Return [X, Y] of the center of cell containing provided text 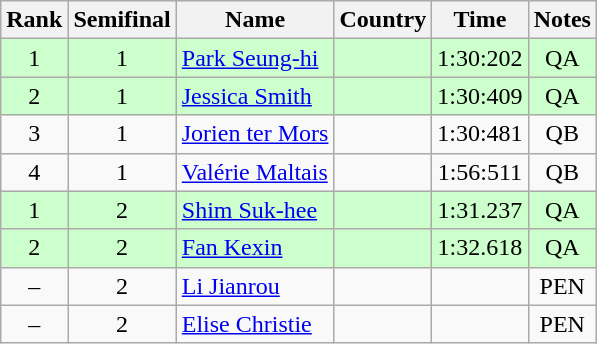
Country [383, 20]
Jorien ter Mors [255, 134]
Valérie Maltais [255, 172]
Fan Kexin [255, 248]
1:30:409 [480, 96]
3 [34, 134]
Rank [34, 20]
1:56:511 [480, 172]
Li Jianrou [255, 286]
Notes [562, 20]
Elise Christie [255, 324]
Time [480, 20]
Park Seung-hi [255, 58]
Semifinal [122, 20]
Shim Suk-hee [255, 210]
1:31.237 [480, 210]
1:30:481 [480, 134]
1:30:202 [480, 58]
Name [255, 20]
Jessica Smith [255, 96]
4 [34, 172]
1:32.618 [480, 248]
